Extract the [x, y] coordinate from the center of the cell holding the provided text.  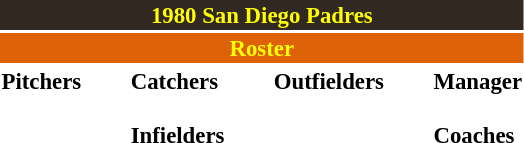
1980 San Diego Padres [262, 15]
Roster [262, 48]
